Find where the given text appears and provide that cell's center as [X, Y] coordinate. 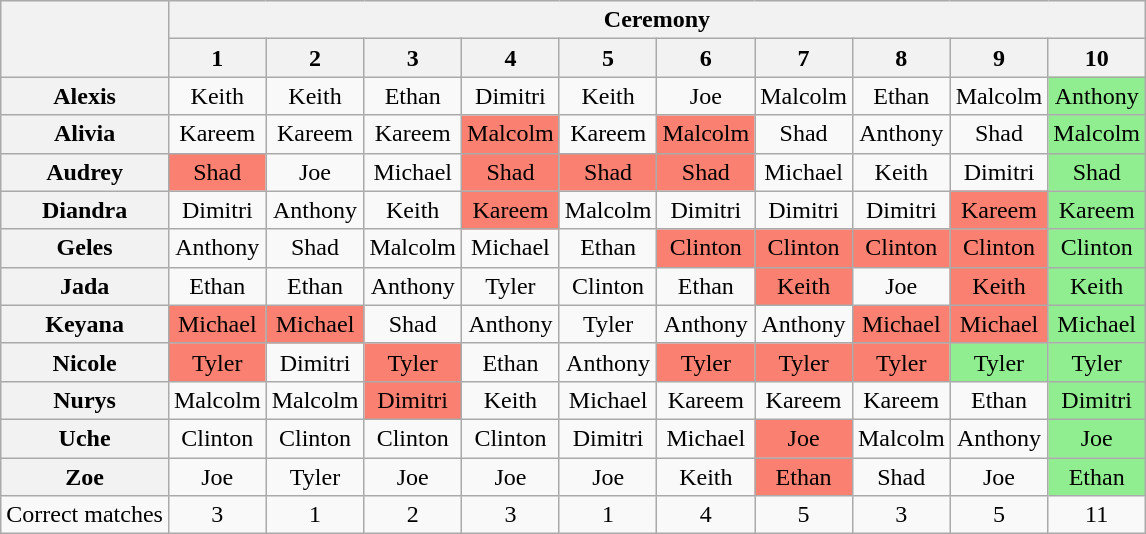
6 [706, 58]
9 [999, 58]
Keyana [85, 324]
10 [1097, 58]
Audrey [85, 172]
Diandra [85, 210]
Nurys [85, 400]
Alivia [85, 134]
11 [1097, 515]
Uche [85, 438]
Zoe [85, 477]
Nicole [85, 362]
Correct matches [85, 515]
7 [804, 58]
Ceremony [656, 20]
8 [901, 58]
Geles [85, 248]
Alexis [85, 96]
Jada [85, 286]
